Pinpoint the cell where the given text exists, returning its [x, y] midpoint coordinate. 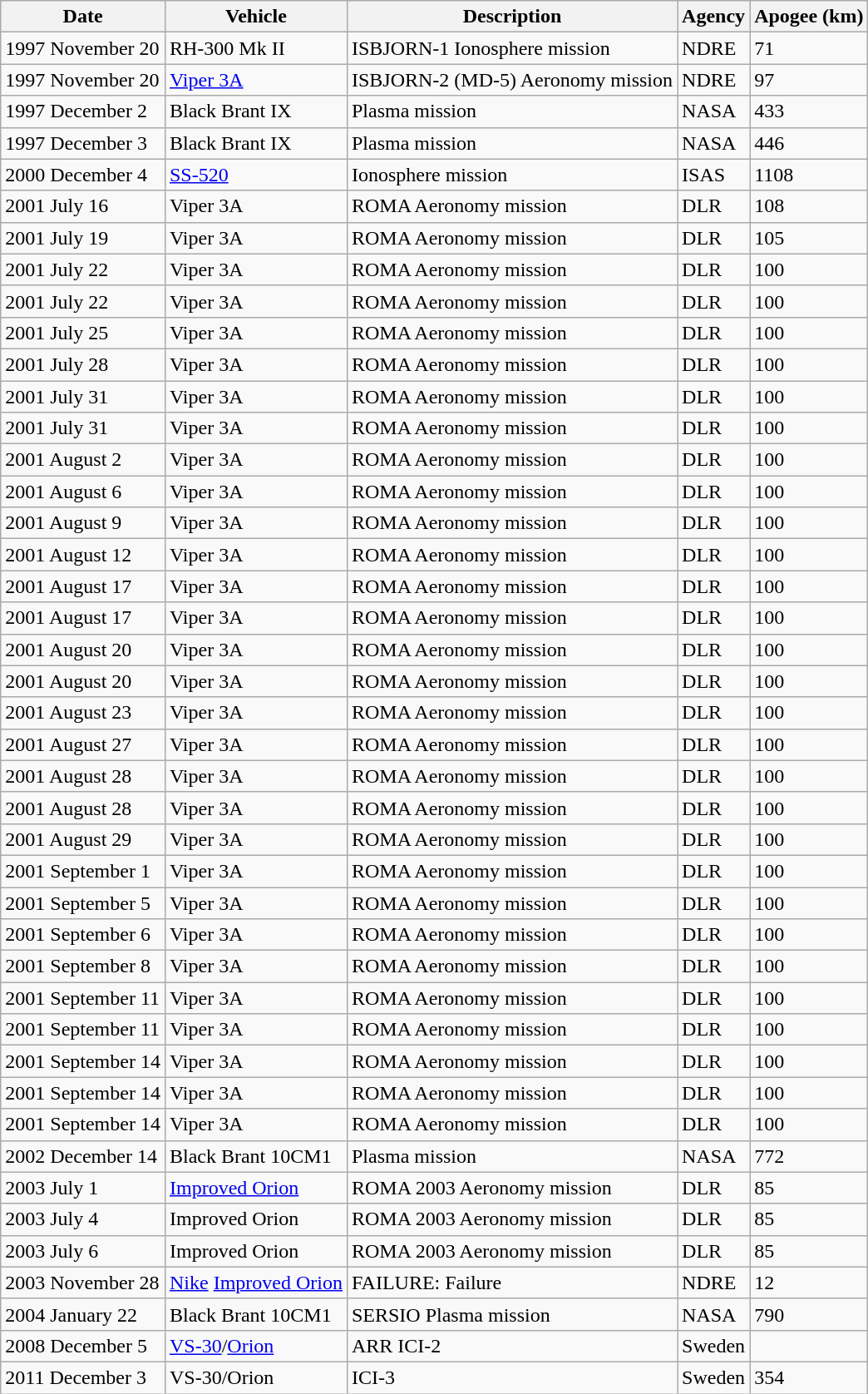
2011 December 3 [83, 1377]
2001 July 19 [83, 238]
2003 July 6 [83, 1251]
2001 September 1 [83, 871]
SERSIO Plasma mission [512, 1314]
2003 July 1 [83, 1188]
12 [809, 1283]
ISAS [713, 175]
Date [83, 17]
97 [809, 80]
SS-520 [256, 175]
790 [809, 1314]
1997 December 3 [83, 143]
1997 December 2 [83, 111]
1108 [809, 175]
2001 August 27 [83, 744]
2008 December 5 [83, 1346]
2003 November 28 [83, 1283]
Vehicle [256, 17]
2001 September 8 [83, 966]
Ionosphere mission [512, 175]
2001 August 9 [83, 523]
446 [809, 143]
Apogee (km) [809, 17]
2002 December 14 [83, 1156]
2001 August 29 [83, 839]
Description [512, 17]
2000 December 4 [83, 175]
772 [809, 1156]
Nike Improved Orion [256, 1283]
2001 July 25 [83, 333]
ICI-3 [512, 1377]
2001 September 5 [83, 902]
2001 August 23 [83, 713]
108 [809, 206]
2001 August 12 [83, 555]
ARR ICI-2 [512, 1346]
ISBJORN-2 (MD-5) Aeronomy mission [512, 80]
71 [809, 48]
2001 August 6 [83, 492]
2001 September 6 [83, 935]
433 [809, 111]
ISBJORN-1 Ionosphere mission [512, 48]
RH-300 Mk II [256, 48]
354 [809, 1377]
FAILURE: Failure [512, 1283]
105 [809, 238]
2001 August 2 [83, 460]
2003 July 4 [83, 1219]
Agency [713, 17]
2001 July 16 [83, 206]
2004 January 22 [83, 1314]
2001 July 28 [83, 364]
